Detect which cell encompasses the target text, then output its (x, y) center coordinate. 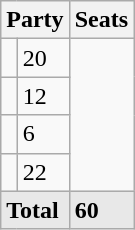
12 (43, 96)
Seats (101, 20)
60 (101, 210)
20 (43, 58)
6 (43, 134)
Party (35, 20)
Total (35, 210)
22 (43, 172)
